For the text-containing cell, return its midpoint in [X, Y] coordinate format. 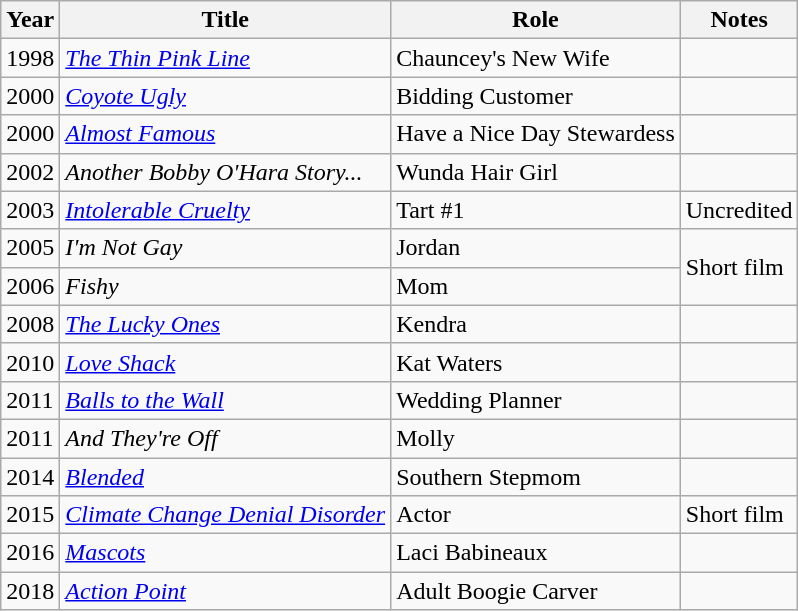
Have a Nice Day Stewardess [536, 134]
Adult Boogie Carver [536, 591]
Almost Famous [226, 134]
2014 [30, 477]
Bidding Customer [536, 96]
2002 [30, 172]
Year [30, 20]
2015 [30, 515]
2018 [30, 591]
The Thin Pink Line [226, 58]
Action Point [226, 591]
Actor [536, 515]
Coyote Ugly [226, 96]
Love Shack [226, 362]
Southern Stepmom [536, 477]
2016 [30, 553]
Jordan [536, 248]
Uncredited [739, 210]
Mom [536, 286]
2008 [30, 324]
Role [536, 20]
Title [226, 20]
Blended [226, 477]
Another Bobby O'Hara Story... [226, 172]
2010 [30, 362]
Tart #1 [536, 210]
Chauncey's New Wife [536, 58]
1998 [30, 58]
Wedding Planner [536, 400]
Wunda Hair Girl [536, 172]
Intolerable Cruelty [226, 210]
2006 [30, 286]
Kat Waters [536, 362]
Balls to the Wall [226, 400]
Fishy [226, 286]
Mascots [226, 553]
Notes [739, 20]
I'm Not Gay [226, 248]
Climate Change Denial Disorder [226, 515]
Molly [536, 438]
2005 [30, 248]
Kendra [536, 324]
Laci Babineaux [536, 553]
The Lucky Ones [226, 324]
2003 [30, 210]
And They're Off [226, 438]
